Pinpoint the cell where the given text exists, returning its [x, y] midpoint coordinate. 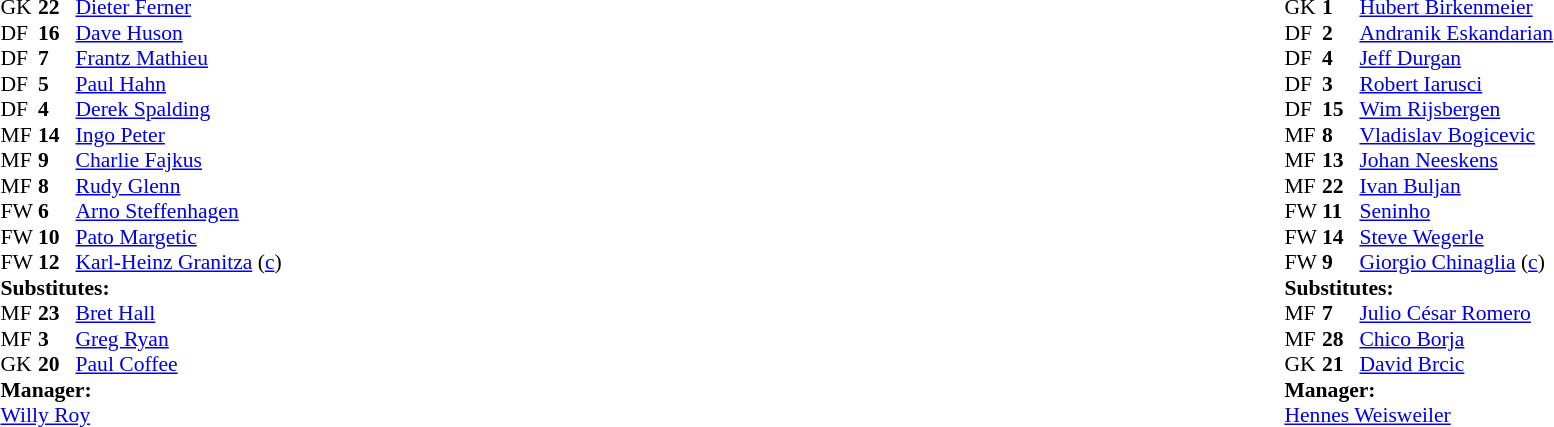
6 [57, 211]
20 [57, 365]
15 [1341, 109]
21 [1341, 365]
Ingo Peter [179, 135]
23 [57, 313]
Karl-Heinz Granitza (c) [179, 263]
Jeff Durgan [1456, 59]
Steve Wegerle [1456, 237]
Wim Rijsbergen [1456, 109]
Seninho [1456, 211]
5 [57, 84]
Robert Iarusci [1456, 84]
12 [57, 263]
Rudy Glenn [179, 186]
Greg Ryan [179, 339]
28 [1341, 339]
Paul Hahn [179, 84]
Frantz Mathieu [179, 59]
2 [1341, 33]
Derek Spalding [179, 109]
Charlie Fajkus [179, 161]
Andranik Eskandarian [1456, 33]
Chico Borja [1456, 339]
Vladislav Bogicevic [1456, 135]
Pato Margetic [179, 237]
22 [1341, 186]
Dave Huson [179, 33]
16 [57, 33]
Paul Coffee [179, 365]
Arno Steffenhagen [179, 211]
Ivan Buljan [1456, 186]
13 [1341, 161]
Johan Neeskens [1456, 161]
10 [57, 237]
Bret Hall [179, 313]
Giorgio Chinaglia (c) [1456, 263]
Julio César Romero [1456, 313]
David Brcic [1456, 365]
11 [1341, 211]
